Scan for the cell matching the given text and deliver its (x, y) coordinate at center. 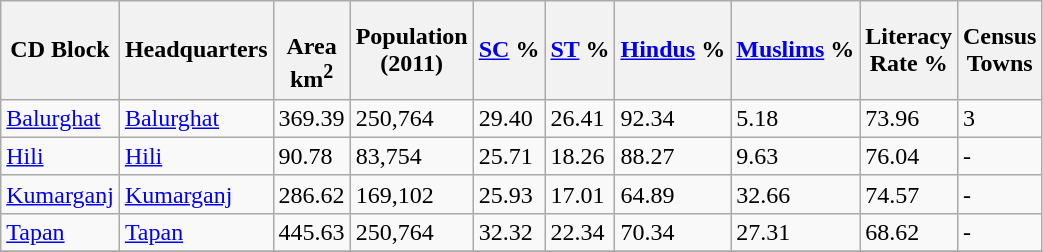
Headquarters (196, 50)
68.62 (909, 232)
64.89 (673, 194)
32.32 (509, 232)
169,102 (412, 194)
5.18 (796, 118)
90.78 (312, 156)
73.96 (909, 118)
83,754 (412, 156)
Literacy Rate % (909, 50)
26.41 (580, 118)
25.93 (509, 194)
CD Block (60, 50)
ST % (580, 50)
CensusTowns (999, 50)
3 (999, 118)
32.66 (796, 194)
Muslims % (796, 50)
Hindus % (673, 50)
Population(2011) (412, 50)
Areakm2 (312, 50)
369.39 (312, 118)
92.34 (673, 118)
88.27 (673, 156)
74.57 (909, 194)
22.34 (580, 232)
18.26 (580, 156)
445.63 (312, 232)
SC % (509, 50)
286.62 (312, 194)
76.04 (909, 156)
17.01 (580, 194)
9.63 (796, 156)
70.34 (673, 232)
25.71 (509, 156)
29.40 (509, 118)
27.31 (796, 232)
